Extract the (x, y) coordinate from the center of the cell holding the provided text.  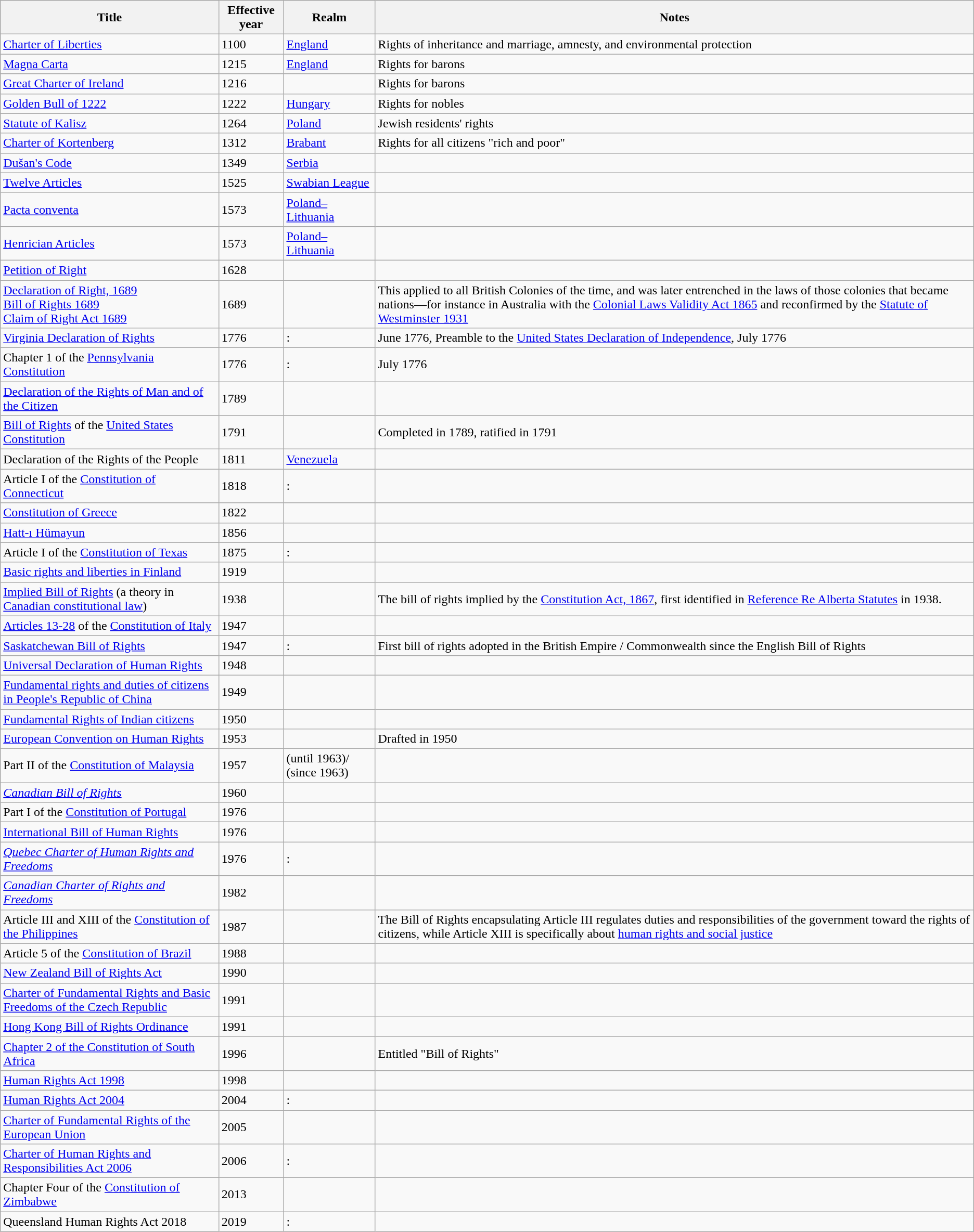
Henrician Articles (109, 243)
1950 (251, 719)
Serbia (329, 163)
Article 5 of the Constitution of Brazil (109, 953)
1312 (251, 143)
1948 (251, 665)
1100 (251, 44)
Charter of Kortenberg (109, 143)
1949 (251, 692)
Drafted in 1950 (674, 739)
(until 1963)/ (since 1963) (329, 766)
1215 (251, 64)
1222 (251, 103)
July 1776 (674, 365)
Human Rights Act 2004 (109, 1100)
1628 (251, 270)
Statute of Kalisz (109, 123)
Great Charter of Ireland (109, 84)
Brabant (329, 143)
2006 (251, 1161)
Hungary (329, 103)
1689 (251, 304)
1960 (251, 793)
Queensland Human Rights Act 2018 (109, 1222)
Completed in 1789, ratified in 1791 (674, 433)
Golden Bull of 1222 (109, 103)
1957 (251, 766)
Realm (329, 18)
1938 (251, 599)
Jewish residents' rights (674, 123)
1525 (251, 183)
June 1776, Preamble to the United States Declaration of Independence, July 1776 (674, 338)
1987 (251, 927)
International Bill of Human Rights (109, 832)
1264 (251, 123)
Title (109, 18)
2004 (251, 1100)
Basic rights and liberties in Finland (109, 572)
2013 (251, 1195)
Declaration of the Rights of Man and of the Citizen (109, 398)
Petition of Right (109, 270)
Universal Declaration of Human Rights (109, 665)
Charter of Fundamental Rights and Basic Freedoms of the Czech Republic (109, 1000)
Constitution of Greece (109, 513)
Bill of Rights of the United States Constitution (109, 433)
Hatt-ı Hümayun (109, 533)
Article III and XIII of the Constitution of the Philippines (109, 927)
1856 (251, 533)
1818 (251, 486)
New Zealand Bill of Rights Act (109, 973)
Fundamental rights and duties of citizens in People's Republic of China (109, 692)
Magna Carta (109, 64)
1349 (251, 163)
Charter of Liberties (109, 44)
Poland (329, 123)
1953 (251, 739)
1822 (251, 513)
Rights for nobles (674, 103)
Charter of Fundamental Rights of the European Union (109, 1126)
Notes (674, 18)
Article I of the Constitution of Connecticut (109, 486)
Saskatchewan Bill of Rights (109, 645)
Canadian Bill of Rights (109, 793)
1789 (251, 398)
1990 (251, 973)
1811 (251, 459)
1791 (251, 433)
1982 (251, 892)
Chapter 2 of the Constitution of South Africa (109, 1054)
Chapter 1 of the Pennsylvania Constitution (109, 365)
Articles 13-28 of the Constitution of Italy (109, 626)
Canadian Charter of Rights and Freedoms (109, 892)
2019 (251, 1222)
Part II of the Constitution of Malaysia (109, 766)
Article I of the Constitution of Texas (109, 552)
Fundamental Rights of Indian citizens (109, 719)
Entitled "Bill of Rights" (674, 1054)
1216 (251, 84)
Human Rights Act 1998 (109, 1080)
1988 (251, 953)
European Convention on Human Rights (109, 739)
Pacta conventa (109, 209)
1875 (251, 552)
Chapter Four of the Constitution of Zimbabwe (109, 1195)
Declaration of Right, 1689 Bill of Rights 1689 Claim of Right Act 1689 (109, 304)
Venezuela (329, 459)
Quebec Charter of Human Rights and Freedoms (109, 859)
Swabian League (329, 183)
1919 (251, 572)
Twelve Articles (109, 183)
The bill of rights implied by the Constitution Act, 1867, first identified in Reference Re Alberta Statutes in 1938. (674, 599)
Hong Kong Bill of Rights Ordinance (109, 1027)
Effective year (251, 18)
Rights of inheritance and marriage, amnesty, and environmental protection (674, 44)
2005 (251, 1126)
Virginia Declaration of Rights (109, 338)
Declaration of the Rights of the People (109, 459)
1998 (251, 1080)
First bill of rights adopted in the British Empire / Commonwealth since the English Bill of Rights (674, 645)
Part I of the Constitution of Portugal (109, 812)
Implied Bill of Rights (a theory in Canadian constitutional law) (109, 599)
Rights for all citizens "rich and poor" (674, 143)
Charter of Human Rights and Responsibilities Act 2006 (109, 1161)
1996 (251, 1054)
Dušan's Code (109, 163)
